Extract the [x, y] coordinate from the center of the cell holding the provided text.  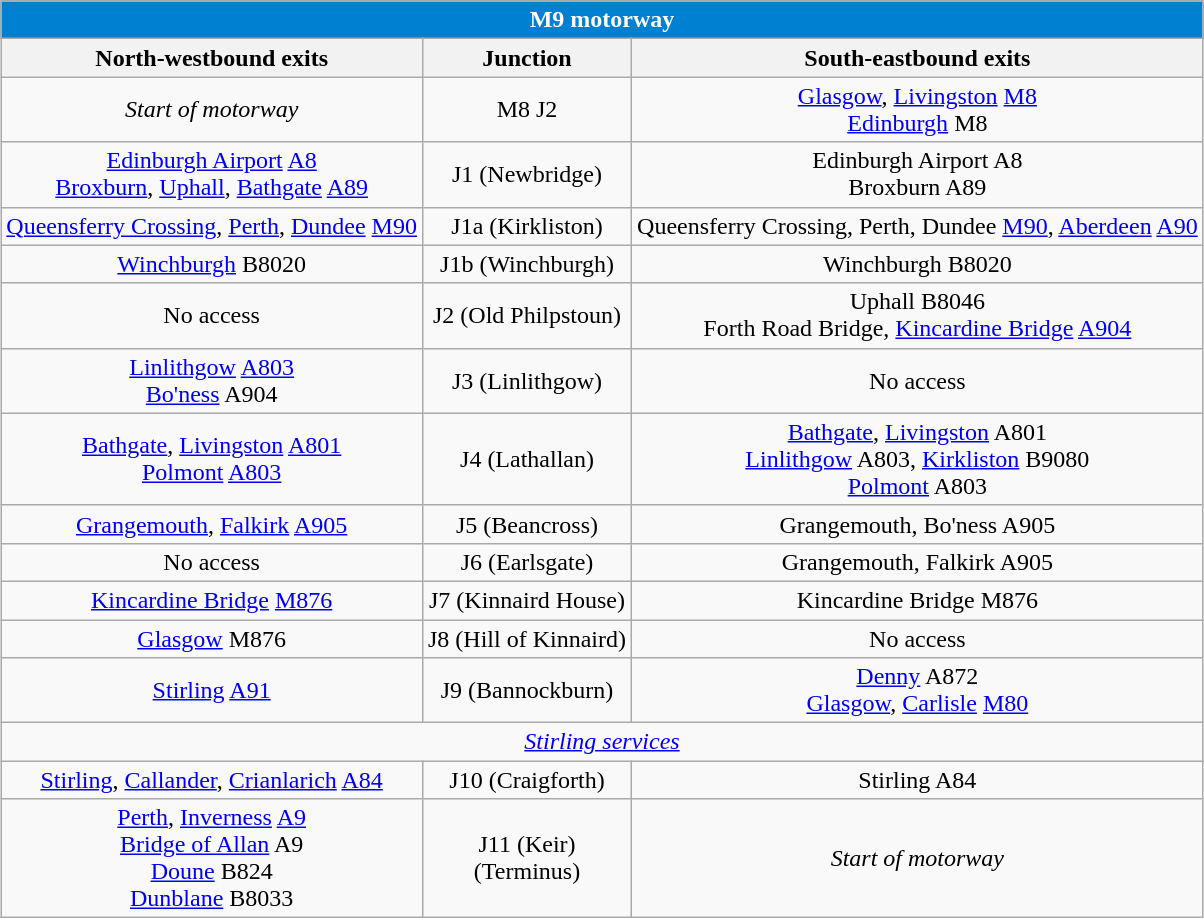
J1 (Newbridge) [526, 174]
North-westbound exits [212, 58]
Glasgow M876 [212, 639]
M9 motorway [602, 20]
Uphall B8046 Forth Road Bridge, Kincardine Bridge A904 [918, 316]
J9 (Bannockburn) [526, 690]
Perth, Inverness A9 Bridge of Allan A9Doune B824Dunblane B8033 [212, 858]
Queensferry Crossing, Perth, Dundee M90 [212, 226]
Bathgate, Livingston A801Polmont A803 [212, 459]
Edinburgh Airport A8 Broxburn A89 [918, 174]
Junction [526, 58]
Edinburgh Airport A8 Broxburn, Uphall, Bathgate A89 [212, 174]
J7 (Kinnaird House) [526, 600]
South-eastbound exits [918, 58]
J6 (Earlsgate) [526, 562]
Stirling A84 [918, 780]
Stirling services [602, 742]
J5 (Beancross) [526, 524]
J8 (Hill of Kinnaird) [526, 639]
J4 (Lathallan) [526, 459]
J1a (Kirkliston) [526, 226]
M8 J2 [526, 110]
J11 (Keir) (Terminus) [526, 858]
Linlithgow A803Bo'ness A904 [212, 380]
Glasgow, Livingston M8 Edinburgh M8 [918, 110]
Denny A872Glasgow, Carlisle M80 [918, 690]
Stirling A91 [212, 690]
Stirling, Callander, Crianlarich A84 [212, 780]
Queensferry Crossing, Perth, Dundee M90, Aberdeen A90 [918, 226]
J1b (Winchburgh) [526, 264]
Bathgate, Livingston A801Linlithgow A803, Kirkliston B9080Polmont A803 [918, 459]
Grangemouth, Bo'ness A905 [918, 524]
J10 (Craigforth) [526, 780]
J2 (Old Philpstoun) [526, 316]
J3 (Linlithgow) [526, 380]
